Provide the (X, Y) coordinate of the cell's center where the given text is located.  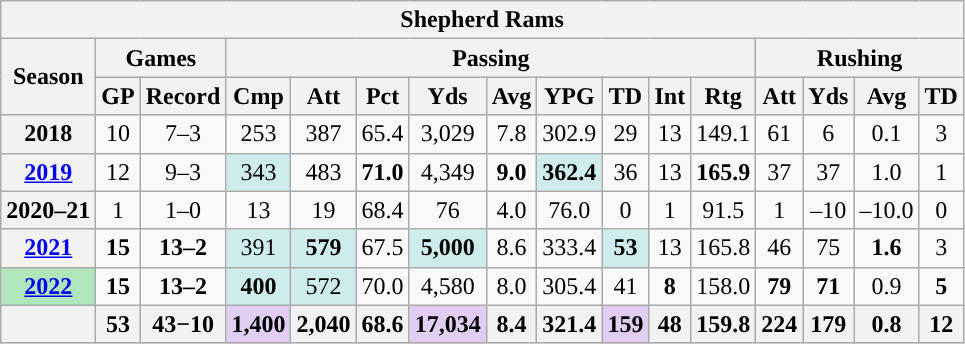
4.0 (512, 210)
43−10 (183, 324)
Cmp (258, 96)
70.0 (382, 286)
75 (828, 248)
–10 (828, 210)
149.1 (724, 134)
158.0 (724, 286)
159.8 (724, 324)
Pct (382, 96)
253 (258, 134)
0.9 (886, 286)
2019 (48, 172)
Games (161, 58)
387 (324, 134)
2021 (48, 248)
71.0 (382, 172)
GP (118, 96)
333.4 (570, 248)
48 (670, 324)
1–0 (183, 210)
7.8 (512, 134)
2018 (48, 134)
321.4 (570, 324)
8 (670, 286)
Passing (491, 58)
4,349 (448, 172)
68.6 (382, 324)
362.4 (570, 172)
0.8 (886, 324)
79 (780, 286)
572 (324, 286)
76.0 (570, 210)
9–3 (183, 172)
2,040 (324, 324)
Int (670, 96)
0.1 (886, 134)
67.5 (382, 248)
68.4 (382, 210)
8.6 (512, 248)
391 (258, 248)
9.0 (512, 172)
10 (118, 134)
579 (324, 248)
5 (941, 286)
29 (626, 134)
2020–21 (48, 210)
165.8 (724, 248)
302.9 (570, 134)
71 (828, 286)
Rushing (860, 58)
65.4 (382, 134)
2022 (48, 286)
91.5 (724, 210)
61 (780, 134)
8.0 (512, 286)
Season (48, 77)
41 (626, 286)
4,580 (448, 286)
36 (626, 172)
165.9 (724, 172)
Shepherd Rams (482, 20)
1.6 (886, 248)
224 (780, 324)
3,029 (448, 134)
159 (626, 324)
343 (258, 172)
Rtg (724, 96)
19 (324, 210)
Record (183, 96)
483 (324, 172)
8.4 (512, 324)
5,000 (448, 248)
46 (780, 248)
1.0 (886, 172)
305.4 (570, 286)
179 (828, 324)
YPG (570, 96)
17,034 (448, 324)
–10.0 (886, 210)
6 (828, 134)
76 (448, 210)
1,400 (258, 324)
7–3 (183, 134)
400 (258, 286)
